Output the (x, y) coordinate of the center of the cell containing the given text.  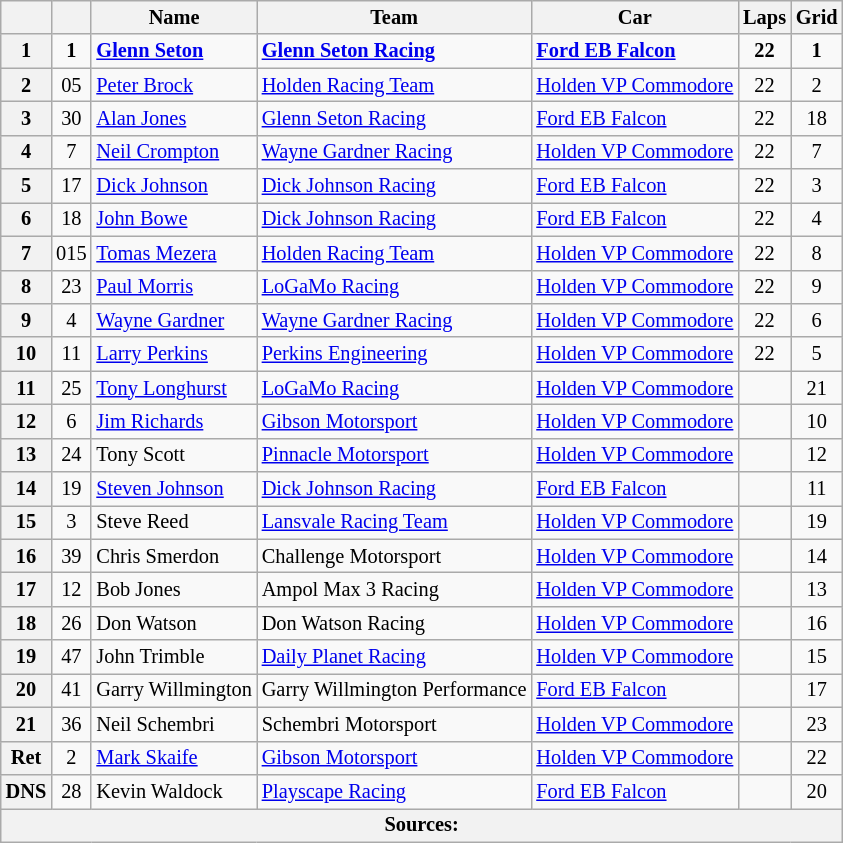
Wayne Gardner (174, 320)
Playscape Racing (394, 791)
Don Watson (174, 623)
Name (174, 17)
Sources: (422, 825)
Schembri Motorsport (394, 724)
Steve Reed (174, 522)
Team (394, 17)
John Trimble (174, 657)
Ampol Max 3 Racing (394, 589)
Garry Willmington Performance (394, 690)
John Bowe (174, 219)
Paul Morris (174, 287)
Neil Schembri (174, 724)
41 (71, 690)
Grid (817, 17)
Tony Scott (174, 455)
Dick Johnson (174, 186)
Challenge Motorsport (394, 556)
26 (71, 623)
Car (634, 17)
Pinnacle Motorsport (394, 455)
39 (71, 556)
Bob Jones (174, 589)
Don Watson Racing (394, 623)
25 (71, 388)
Alan Jones (174, 118)
015 (71, 253)
Peter Brock (174, 85)
28 (71, 791)
47 (71, 657)
05 (71, 85)
Perkins Engineering (394, 354)
Jim Richards (174, 421)
24 (71, 455)
Garry Willmington (174, 690)
Daily Planet Racing (394, 657)
Neil Crompton (174, 152)
Ret (26, 758)
Tony Longhurst (174, 388)
Kevin Waldock (174, 791)
Laps (764, 17)
Tomas Mezera (174, 253)
Mark Skaife (174, 758)
30 (71, 118)
Chris Smerdon (174, 556)
Steven Johnson (174, 489)
36 (71, 724)
Glenn Seton (174, 51)
Larry Perkins (174, 354)
DNS (26, 791)
Lansvale Racing Team (394, 522)
